Determine the [X, Y] coordinate at the center of the cell enclosing the given text.  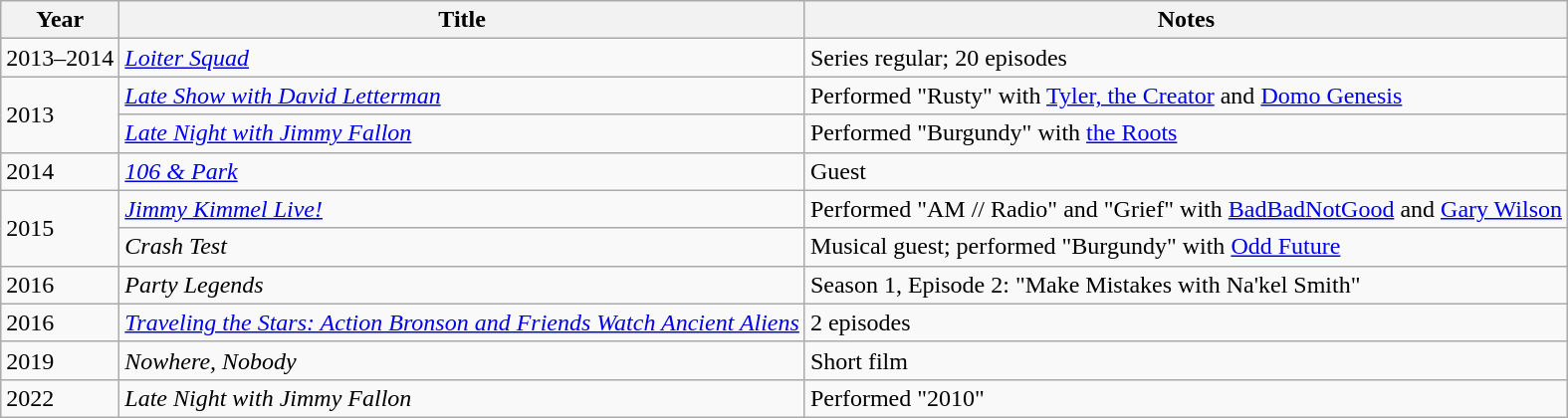
Guest [1186, 171]
Late Show with David Letterman [462, 96]
2015 [60, 228]
Short film [1186, 360]
Notes [1186, 20]
2013 [60, 114]
Performed "Rusty" with Tyler, the Creator and Domo Genesis [1186, 96]
Year [60, 20]
Performed "AM // Radio" and "Grief" with BadBadNotGood and Gary Wilson [1186, 209]
Musical guest; performed "Burgundy" with Odd Future [1186, 247]
2013–2014 [60, 58]
2 episodes [1186, 322]
Performed "2010" [1186, 398]
Party Legends [462, 285]
Traveling the Stars: Action Bronson and Friends Watch Ancient Aliens [462, 322]
Nowhere, Nobody [462, 360]
Season 1, Episode 2: "Make Mistakes with Na'kel Smith" [1186, 285]
Title [462, 20]
2022 [60, 398]
Jimmy Kimmel Live! [462, 209]
Crash Test [462, 247]
2019 [60, 360]
Performed "Burgundy" with the Roots [1186, 133]
Series regular; 20 episodes [1186, 58]
106 & Park [462, 171]
2014 [60, 171]
Loiter Squad [462, 58]
